Capture the cell that displays the provided text and extract its [X, Y] central coordinate. 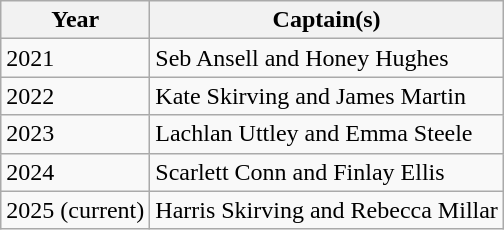
Seb Ansell and Honey Hughes [327, 58]
Scarlett Conn and Finlay Ellis [327, 172]
Year [76, 20]
Harris Skirving and Rebecca Millar [327, 210]
2022 [76, 96]
2025 (current) [76, 210]
2021 [76, 58]
2024 [76, 172]
2023 [76, 134]
Lachlan Uttley and Emma Steele [327, 134]
Kate Skirving and James Martin [327, 96]
Captain(s) [327, 20]
